Search for the cell housing the specified text and yield its (x, y) center coordinate. 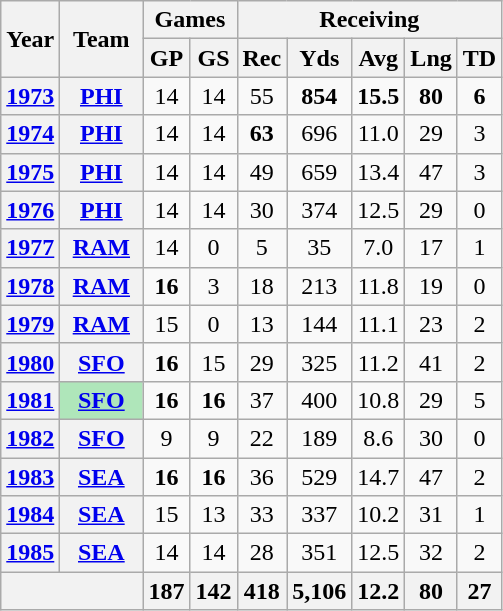
11.2 (378, 362)
32 (431, 553)
1976 (30, 210)
213 (320, 286)
Lng (431, 58)
854 (320, 96)
351 (320, 553)
35 (320, 248)
11.0 (378, 134)
49 (262, 172)
696 (320, 134)
10.8 (378, 400)
63 (262, 134)
1978 (30, 286)
1974 (30, 134)
19 (431, 286)
144 (320, 324)
189 (320, 438)
1981 (30, 400)
1983 (30, 477)
529 (320, 477)
Avg (378, 58)
Games (190, 20)
Rec (262, 58)
374 (320, 210)
41 (431, 362)
10.2 (378, 515)
37 (262, 400)
1973 (30, 96)
TD (479, 58)
1979 (30, 324)
GP (166, 58)
187 (166, 591)
325 (320, 362)
5,106 (320, 591)
1985 (30, 553)
8.6 (378, 438)
17 (431, 248)
337 (320, 515)
28 (262, 553)
659 (320, 172)
22 (262, 438)
18 (262, 286)
27 (479, 591)
15.5 (378, 96)
1977 (30, 248)
23 (431, 324)
Year (30, 39)
31 (431, 515)
13.4 (378, 172)
1982 (30, 438)
GS (214, 58)
12.2 (378, 591)
Receiving (370, 20)
418 (262, 591)
36 (262, 477)
Team (102, 39)
1984 (30, 515)
14.7 (378, 477)
Yds (320, 58)
55 (262, 96)
7.0 (378, 248)
33 (262, 515)
1975 (30, 172)
11.8 (378, 286)
142 (214, 591)
11.1 (378, 324)
400 (320, 400)
6 (479, 96)
1980 (30, 362)
